From the cell containing the given text, extract its center point as (X, Y) coordinate. 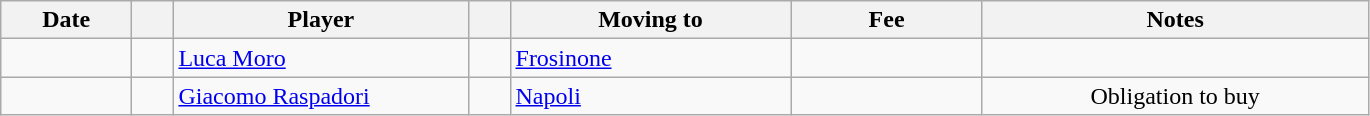
Fee (886, 20)
Frosinone (650, 58)
Giacomo Raspadori (321, 96)
Obligation to buy (1175, 96)
Moving to (650, 20)
Date (66, 20)
Player (321, 20)
Luca Moro (321, 58)
Napoli (650, 96)
Notes (1175, 20)
